Determine the (x, y) coordinate at the center of the cell enclosing the given text.  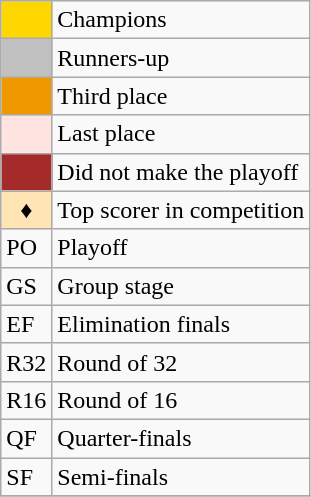
Last place (181, 134)
Did not make the playoff (181, 172)
Playoff (181, 248)
Champions (181, 20)
SF (26, 477)
GS (26, 286)
Quarter-finals (181, 438)
EF (26, 324)
Semi-finals (181, 477)
Runners-up (181, 58)
Group stage (181, 286)
QF (26, 438)
Round of 32 (181, 362)
R32 (26, 362)
Top scorer in competition (181, 210)
PO (26, 248)
Elimination finals (181, 324)
R16 (26, 400)
♦ (26, 210)
Third place (181, 96)
Round of 16 (181, 400)
